Pinpoint the cell where the given text exists, returning its [x, y] midpoint coordinate. 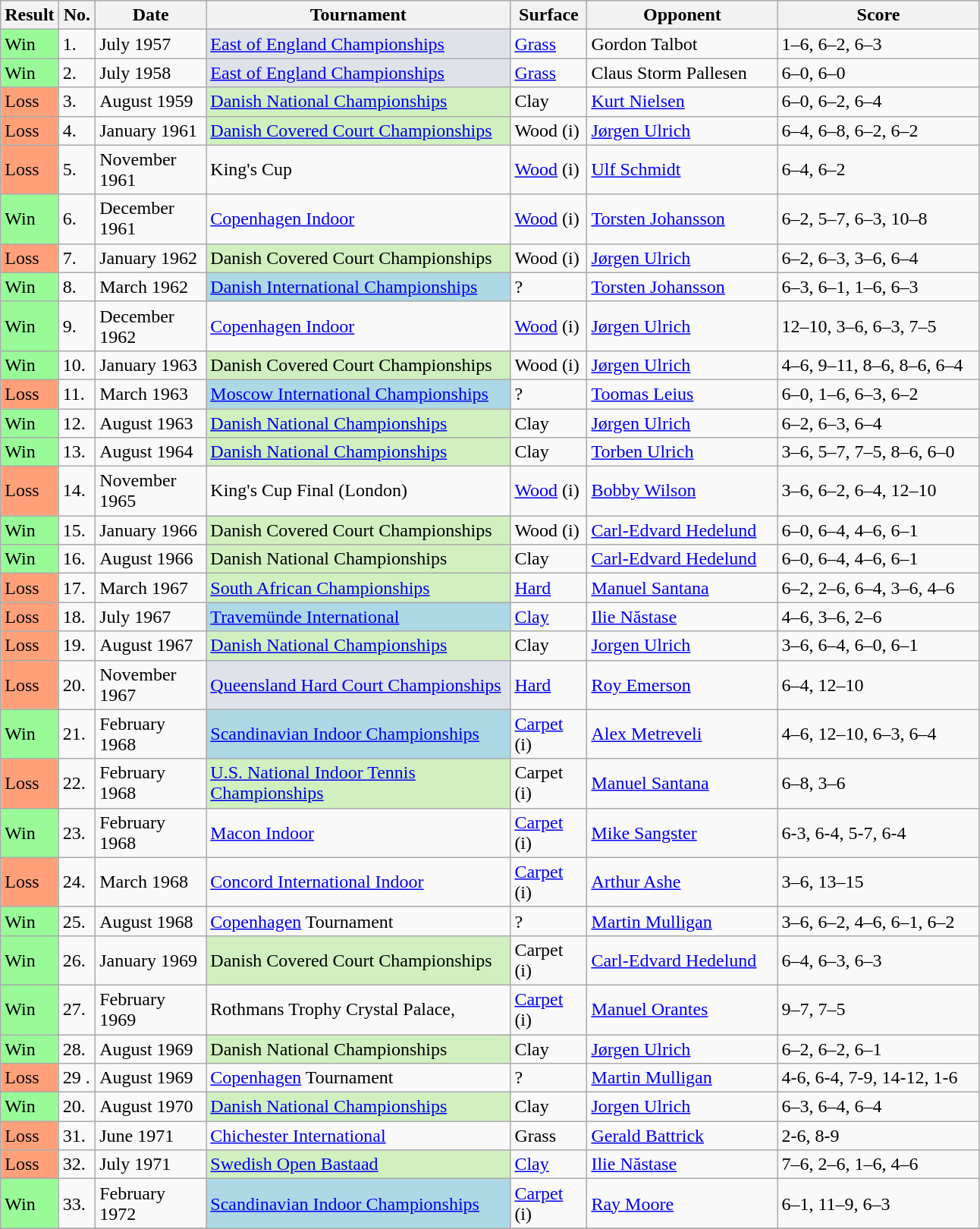
Tournament [358, 15]
August 1970 [151, 1107]
December 1962 [151, 326]
6–4, 6–3, 6–3 [878, 960]
November 1961 [151, 170]
January 1966 [151, 530]
6–2, 6–3, 6–4 [878, 423]
No. [77, 15]
Opponent [683, 15]
12. [77, 423]
Queensland Hard Court Championships [358, 684]
February 1972 [151, 1203]
26. [77, 960]
7–6, 2–6, 1–6, 4–6 [878, 1165]
Danish International Championships [358, 287]
King's Cup Final (London) [358, 492]
July 1971 [151, 1165]
6–3, 6–1, 1–6, 6–3 [878, 287]
August 1964 [151, 452]
29 . [77, 1078]
12–10, 3–6, 6–3, 7–5 [878, 326]
3–6, 5–7, 7–5, 8–6, 6–0 [878, 452]
June 1971 [151, 1136]
Swedish Open Bastaad [358, 1165]
6–8, 3–6 [878, 783]
1–6, 6–2, 6–3 [878, 44]
December 1961 [151, 218]
Roy Emerson [683, 684]
Gordon Talbot [683, 44]
6–0, 6–0 [878, 73]
13. [77, 452]
7. [77, 258]
6–0, 6–2, 6–4 [878, 102]
5. [77, 170]
Travemünde International [358, 617]
32. [77, 1165]
9. [77, 326]
3–6, 6–2, 6–4, 12–10 [878, 492]
16. [77, 559]
South African Championships [358, 588]
6–1, 11–9, 6–3 [878, 1203]
August 1968 [151, 921]
Date [151, 15]
6–2, 6–2, 6–1 [878, 1049]
Macon Indoor [358, 833]
9–7, 7–5 [878, 1009]
24. [77, 882]
27. [77, 1009]
6–2, 5–7, 6–3, 10–8 [878, 218]
4–6, 12–10, 6–3, 6–4 [878, 734]
2-6, 8-9 [878, 1136]
Surface [549, 15]
Rothmans Trophy Crystal Palace, [358, 1009]
4–6, 9–11, 8–6, 8–6, 6–4 [878, 365]
4-6, 6-4, 7-9, 14-12, 1-6 [878, 1078]
Toomas Leius [683, 394]
August 1967 [151, 646]
21. [77, 734]
Mike Sangster [683, 833]
2. [77, 73]
25. [77, 921]
4–6, 3–6, 2–6 [878, 617]
19. [77, 646]
23. [77, 833]
6–2, 2–6, 6–4, 3–6, 4–6 [878, 588]
Chichester International [358, 1136]
January 1963 [151, 365]
July 1957 [151, 44]
January 1961 [151, 130]
July 1958 [151, 73]
Moscow International Championships [358, 394]
March 1968 [151, 882]
6–4, 6–8, 6–2, 6–2 [878, 130]
Result [30, 15]
6. [77, 218]
January 1962 [151, 258]
Kurt Nielsen [683, 102]
15. [77, 530]
22. [77, 783]
6-3, 6-4, 5-7, 6-4 [878, 833]
Gerald Battrick [683, 1136]
1. [77, 44]
Ulf Schmidt [683, 170]
November 1967 [151, 684]
Claus Storm Pallesen [683, 73]
3. [77, 102]
14. [77, 492]
Arthur Ashe [683, 882]
11. [77, 394]
6–4, 6–2 [878, 170]
March 1962 [151, 287]
Manuel Orantes [683, 1009]
8. [77, 287]
July 1967 [151, 617]
Ray Moore [683, 1203]
3–6, 6–2, 4–6, 6–1, 6–2 [878, 921]
6–2, 6–3, 3–6, 6–4 [878, 258]
August 1963 [151, 423]
August 1959 [151, 102]
6–0, 1–6, 6–3, 6–2 [878, 394]
U.S. National Indoor Tennis Championships [358, 783]
February 1969 [151, 1009]
17. [77, 588]
31. [77, 1136]
Score [878, 15]
Concord International Indoor [358, 882]
King's Cup [358, 170]
Bobby Wilson [683, 492]
28. [77, 1049]
6–3, 6–4, 6–4 [878, 1107]
3–6, 6–4, 6–0, 6–1 [878, 646]
Torben Ulrich [683, 452]
6–4, 12–10 [878, 684]
33. [77, 1203]
March 1967 [151, 588]
November 1965 [151, 492]
3–6, 13–15 [878, 882]
10. [77, 365]
January 1969 [151, 960]
March 1963 [151, 394]
Alex Metreveli [683, 734]
4. [77, 130]
18. [77, 617]
August 1966 [151, 559]
